Provide the (X, Y) coordinate of the cell's center where the given text is located.  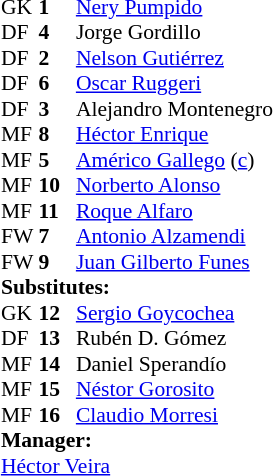
14 (57, 364)
10 (57, 185)
16 (57, 415)
Néstor Gorosito (174, 389)
Américo Gallego (c) (174, 160)
15 (57, 389)
Jorge Gordillo (174, 33)
3 (57, 109)
Manager: (137, 441)
Nelson Gutiérrez (174, 58)
13 (57, 339)
Juan Gilberto Funes (174, 262)
Sergio Goycochea (174, 313)
6 (57, 83)
GK (20, 313)
Héctor Enrique (174, 135)
11 (57, 211)
Daniel Sperandío (174, 364)
12 (57, 313)
5 (57, 160)
Roque Alfaro (174, 211)
7 (57, 237)
Norberto Alonso (174, 185)
Substitutes: (137, 287)
2 (57, 58)
Claudio Morresi (174, 415)
4 (57, 33)
Rubén D. Gómez (174, 339)
8 (57, 135)
Oscar Ruggeri (174, 83)
9 (57, 262)
Alejandro Montenegro (174, 109)
Antonio Alzamendi (174, 237)
